Find where the given text appears and provide that cell's center as [X, Y] coordinate. 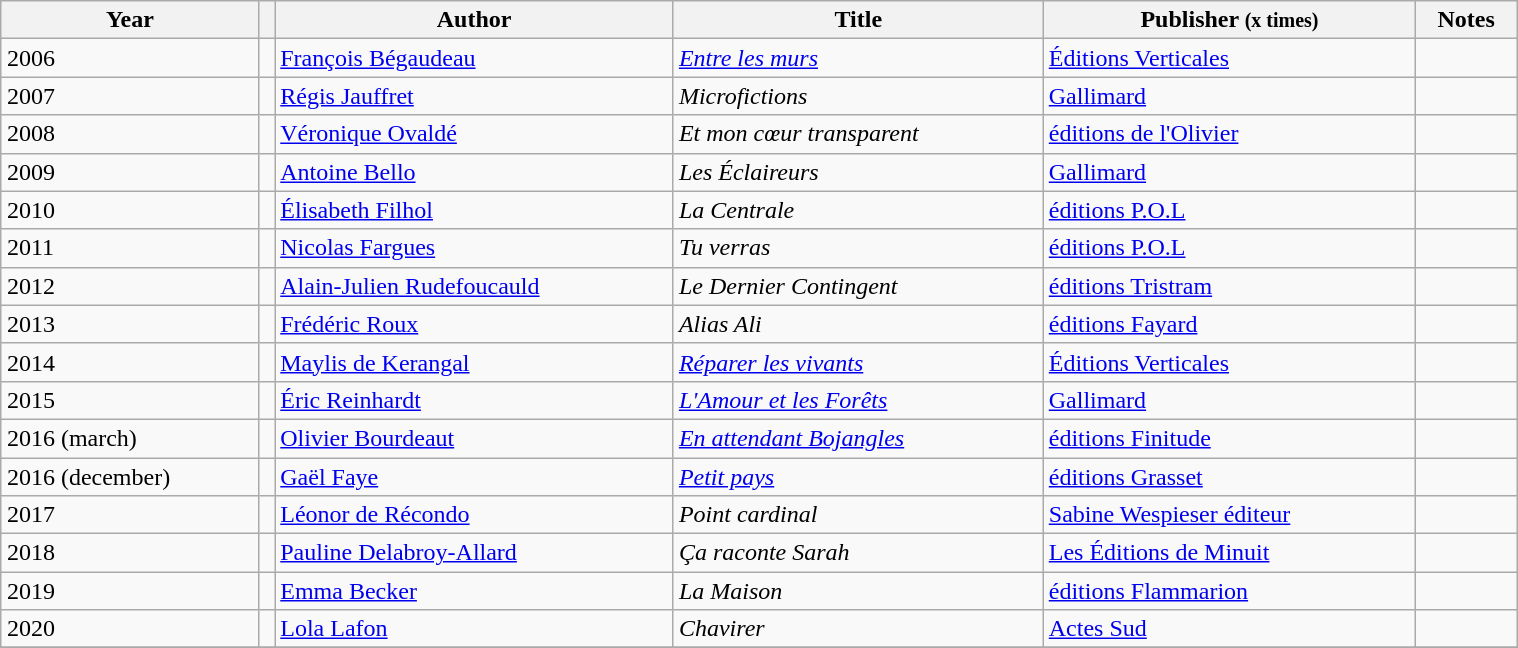
La Centrale [858, 210]
éditions Grasset [1229, 477]
Et mon cœur transparent [858, 134]
Microfictions [858, 96]
Entre les murs [858, 58]
2008 [130, 134]
Alias Ali [858, 324]
Frédéric Roux [474, 324]
2013 [130, 324]
Sabine Wespieser éditeur [1229, 515]
Point cardinal [858, 515]
éditions de l'Olivier [1229, 134]
2019 [130, 591]
Lola Lafon [474, 629]
2006 [130, 58]
Chavirer [858, 629]
Alain-Julien Rudefoucauld [474, 286]
2011 [130, 248]
2015 [130, 400]
2017 [130, 515]
éditions Flammarion [1229, 591]
Ça raconte Sarah [858, 553]
Nicolas Fargues [474, 248]
2020 [130, 629]
2016 (december) [130, 477]
Les Éditions de Minuit [1229, 553]
Éric Reinhardt [474, 400]
L'Amour et les Forêts [858, 400]
Les Éclaireurs [858, 172]
éditions Tristram [1229, 286]
Gaël Faye [474, 477]
éditions Finitude [1229, 438]
2009 [130, 172]
Véronique Ovaldé [474, 134]
Olivier Bourdeaut [474, 438]
Le Dernier Contingent [858, 286]
2010 [130, 210]
Petit pays [858, 477]
Tu verras [858, 248]
éditions Fayard [1229, 324]
Antoine Bello [474, 172]
2016 (march) [130, 438]
Actes Sud [1229, 629]
Publisher (x times) [1229, 20]
En attendant Bojangles [858, 438]
2007 [130, 96]
La Maison [858, 591]
Maylis de Kerangal [474, 362]
Léonor de Récondo [474, 515]
Réparer les vivants [858, 362]
Régis Jauffret [474, 96]
Pauline Delabroy-Allard [474, 553]
Emma Becker [474, 591]
Author [474, 20]
François Bégaudeau [474, 58]
Notes [1466, 20]
2018 [130, 553]
Title [858, 20]
Year [130, 20]
2014 [130, 362]
2012 [130, 286]
Élisabeth Filhol [474, 210]
